Return (X, Y) of the center of cell containing provided text 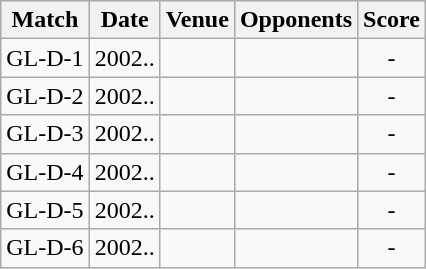
Score (392, 20)
GL-D-5 (45, 210)
GL-D-4 (45, 172)
Opponents (296, 20)
GL-D-1 (45, 58)
GL-D-3 (45, 134)
Date (124, 20)
GL-D-6 (45, 248)
GL-D-2 (45, 96)
Venue (197, 20)
Match (45, 20)
